Scan for the cell matching the given text and deliver its [X, Y] coordinate at center. 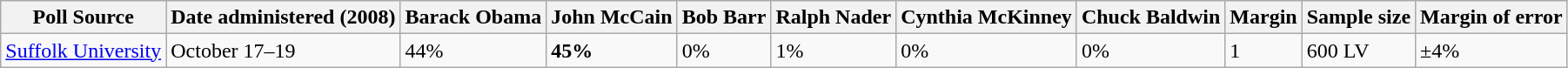
Date administered (2008) [284, 17]
1% [834, 51]
Cynthia McKinney [987, 17]
Ralph Nader [834, 17]
600 LV [1358, 51]
Barack Obama [473, 17]
Bob Barr [724, 17]
Margin [1263, 17]
Margin of error [1491, 17]
John McCain [612, 17]
Sample size [1358, 17]
October 17–19 [284, 51]
1 [1263, 51]
±4% [1491, 51]
44% [473, 51]
Suffolk University [84, 51]
Chuck Baldwin [1150, 17]
45% [612, 51]
Poll Source [84, 17]
